Return (X, Y) of the center of cell containing provided text 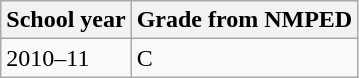
School year (66, 20)
2010–11 (66, 58)
Grade from NMPED (244, 20)
C (244, 58)
